Pinpoint the cell where the given text exists, returning its (x, y) midpoint coordinate. 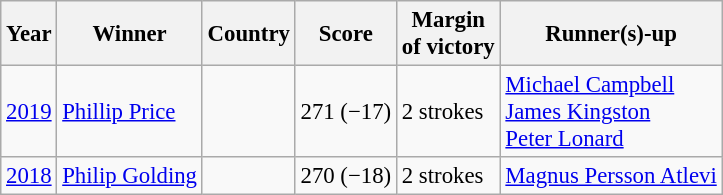
Winner (130, 34)
Phillip Price (130, 112)
270 (−18) (346, 176)
Runner(s)-up (611, 34)
Philip Golding (130, 176)
Country (248, 34)
Michael Campbell James Kingston Peter Lonard (611, 112)
2018 (29, 176)
Score (346, 34)
Magnus Persson Atlevi (611, 176)
2019 (29, 112)
271 (−17) (346, 112)
Year (29, 34)
Marginof victory (448, 34)
